Return [X, Y] of the center of cell containing provided text 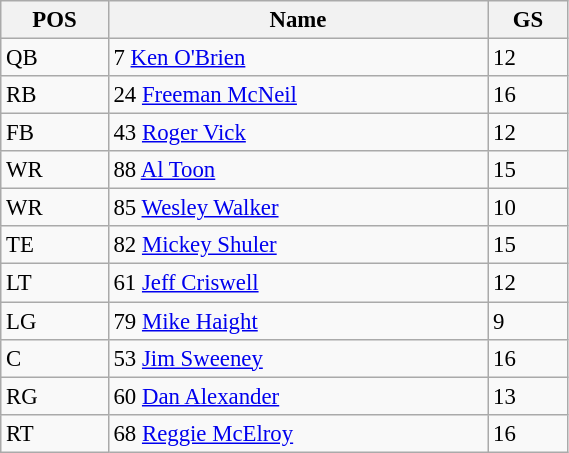
88 Al Toon [298, 170]
10 [528, 208]
7 Ken O'Brien [298, 58]
TE [54, 245]
85 Wesley Walker [298, 208]
RT [54, 433]
53 Jim Sweeney [298, 358]
C [54, 358]
9 [528, 321]
82 Mickey Shuler [298, 245]
Name [298, 20]
GS [528, 20]
61 Jeff Criswell [298, 283]
79 Mike Haight [298, 321]
LG [54, 321]
60 Dan Alexander [298, 396]
43 Roger Vick [298, 133]
RB [54, 95]
POS [54, 20]
68 Reggie McElroy [298, 433]
24 Freeman McNeil [298, 95]
LT [54, 283]
QB [54, 58]
FB [54, 133]
13 [528, 396]
RG [54, 396]
